Return the [X, Y] coordinate for the center point of the cell that contains the specified text.  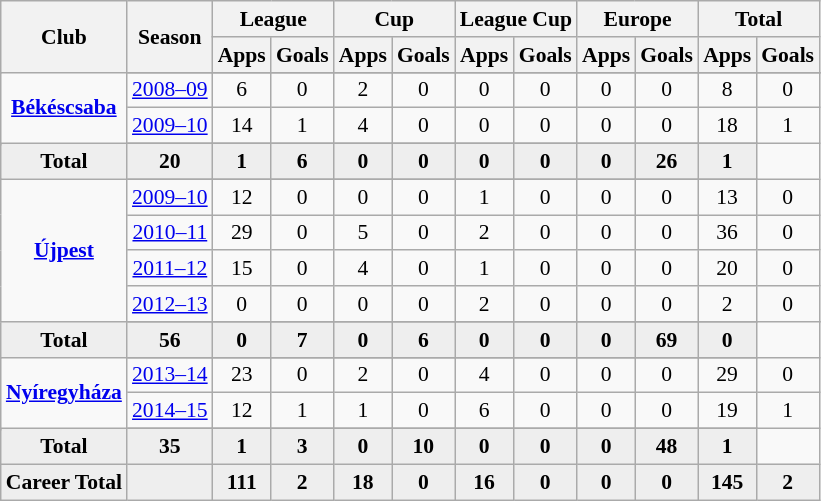
8 [727, 90]
19 [727, 411]
13 [727, 197]
Nyíregyháza [64, 392]
Career Total [64, 482]
League [274, 19]
Europe [638, 19]
10 [424, 447]
16 [484, 482]
Club [64, 36]
2012–13 [170, 304]
2011–12 [170, 269]
69 [666, 340]
26 [666, 162]
35 [170, 447]
15 [242, 269]
36 [727, 233]
2013–14 [170, 375]
56 [170, 340]
48 [666, 447]
Újpest [64, 250]
111 [242, 482]
7 [302, 340]
23 [242, 375]
14 [242, 126]
5 [363, 233]
Season [170, 36]
2014–15 [170, 411]
Békéscsaba [64, 108]
Cup [394, 19]
League Cup [516, 19]
2010–11 [170, 233]
2008–09 [170, 90]
3 [302, 447]
145 [727, 482]
